Return (x, y) of the center of cell containing provided text 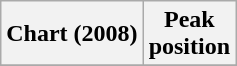
Chart (2008) (72, 34)
Peakposition (189, 34)
